Pinpoint the cell where the given text exists, returning its [x, y] midpoint coordinate. 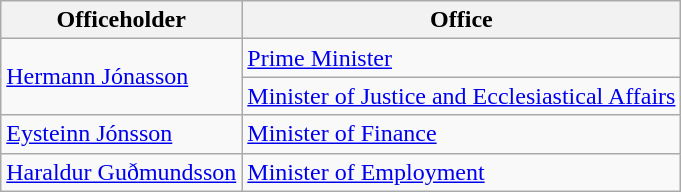
Haraldur Guðmundsson [122, 172]
Minister of Justice and Ecclesiastical Affairs [462, 96]
Officeholder [122, 20]
Prime Minister [462, 58]
Minister of Finance [462, 134]
Hermann Jónasson [122, 77]
Eysteinn Jónsson [122, 134]
Office [462, 20]
Minister of Employment [462, 172]
